Search for the cell housing the specified text and yield its [x, y] center coordinate. 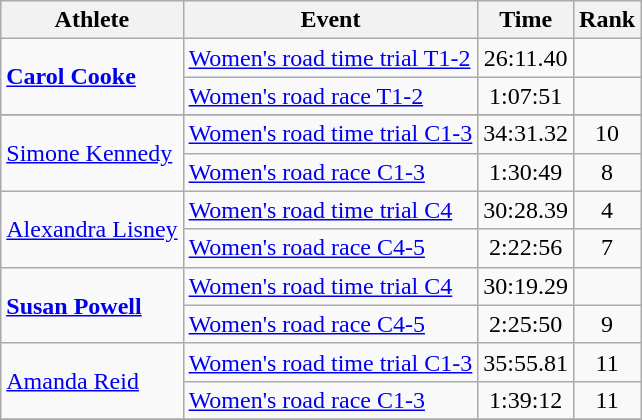
30:19.29 [526, 286]
2:25:50 [526, 324]
10 [608, 134]
9 [608, 324]
7 [608, 248]
30:28.39 [526, 210]
1:30:49 [526, 172]
Athlete [92, 20]
1:39:12 [526, 400]
Simone Kennedy [92, 153]
Time [526, 20]
Women's road race T1-2 [330, 96]
1:07:51 [526, 96]
26:11.40 [526, 58]
Event [330, 20]
8 [608, 172]
Carol Cooke [92, 77]
2:22:56 [526, 248]
Susan Powell [92, 305]
35:55.81 [526, 362]
34:31.32 [526, 134]
Alexandra Lisney [92, 229]
Women's road time trial T1-2 [330, 58]
Rank [608, 20]
Amanda Reid [92, 381]
4 [608, 210]
